Pinpoint the cell where the given text exists, returning its [X, Y] midpoint coordinate. 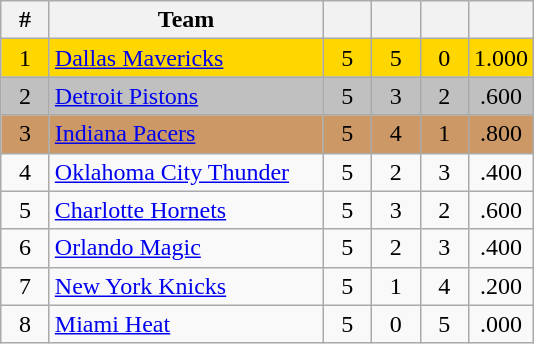
Miami Heat [186, 324]
7 [26, 286]
Orlando Magic [186, 248]
.800 [502, 134]
.000 [502, 324]
1.000 [502, 58]
.200 [502, 286]
Team [186, 20]
Detroit Pistons [186, 96]
6 [26, 248]
Charlotte Hornets [186, 210]
Oklahoma City Thunder [186, 172]
New York Knicks [186, 286]
# [26, 20]
Dallas Mavericks [186, 58]
Indiana Pacers [186, 134]
8 [26, 324]
